Search for the cell housing the specified text and yield its (x, y) center coordinate. 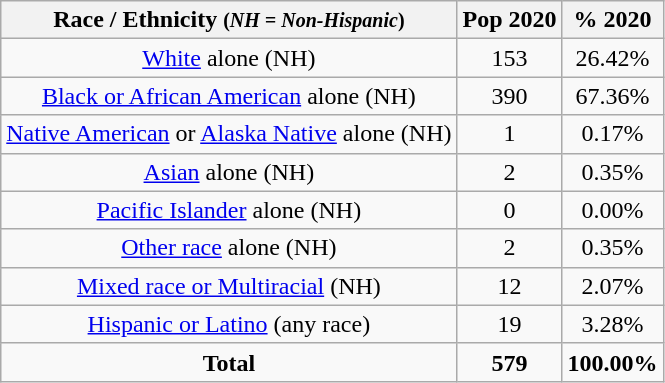
26.42% (612, 58)
White alone (NH) (229, 58)
67.36% (612, 96)
1 (510, 134)
Black or African American alone (NH) (229, 96)
Mixed race or Multiracial (NH) (229, 286)
0.17% (612, 134)
153 (510, 58)
0.00% (612, 210)
Pacific Islander alone (NH) (229, 210)
Race / Ethnicity (NH = Non-Hispanic) (229, 20)
100.00% (612, 362)
579 (510, 362)
Native American or Alaska Native alone (NH) (229, 134)
Hispanic or Latino (any race) (229, 324)
12 (510, 286)
3.28% (612, 324)
Other race alone (NH) (229, 248)
0 (510, 210)
Pop 2020 (510, 20)
Total (229, 362)
2.07% (612, 286)
% 2020 (612, 20)
Asian alone (NH) (229, 172)
19 (510, 324)
390 (510, 96)
